Determine the (X, Y) coordinate at the center of the cell enclosing the given text.  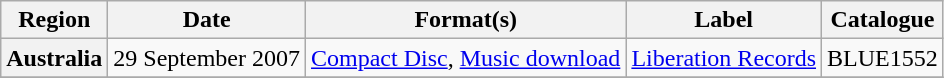
Date (207, 20)
Catalogue (883, 20)
Australia (54, 58)
Format(s) (466, 20)
Compact Disc, Music download (466, 58)
Region (54, 20)
29 September 2007 (207, 58)
BLUE1552 (883, 58)
Liberation Records (724, 58)
Label (724, 20)
